Locate the cell with the specified text and output its [X, Y] center coordinate. 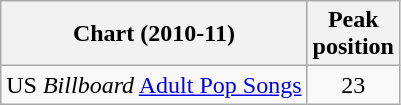
23 [353, 85]
Chart (2010-11) [154, 34]
Peakposition [353, 34]
US Billboard Adult Pop Songs [154, 85]
